Extract the [x, y] coordinate from the center of the cell holding the provided text.  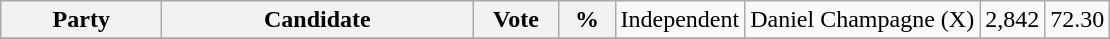
Independent [680, 20]
% [587, 20]
Daniel Champagne (X) [862, 20]
Vote [516, 20]
2,842 [1012, 20]
72.30 [1078, 20]
Party [82, 20]
Candidate [318, 20]
